Find where the given text appears and provide that cell's center as (x, y) coordinate. 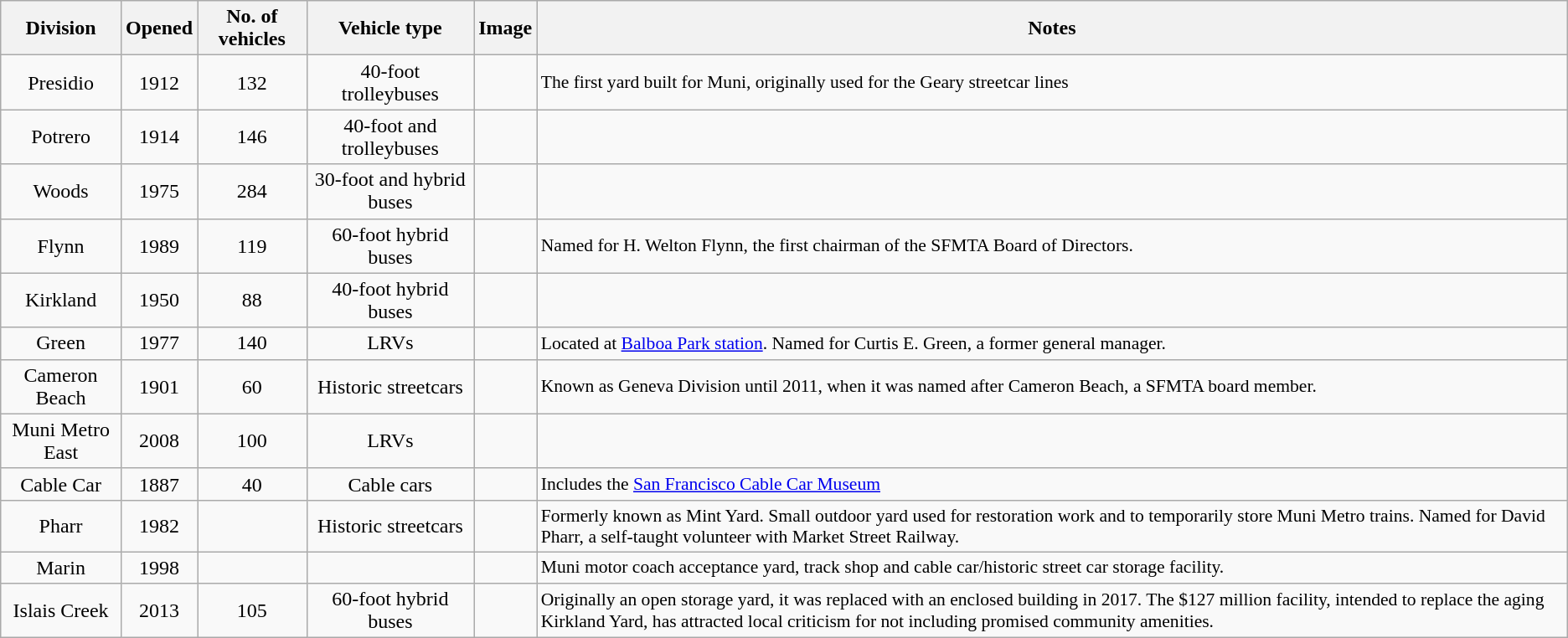
40-foot hybrid buses (390, 300)
Cameron Beach (61, 387)
Division (61, 28)
1914 (159, 137)
105 (253, 611)
40 (253, 484)
Muni Metro East (61, 440)
30-foot and hybrid buses (390, 191)
Muni motor coach acceptance yard, track shop and cable car/historic street car storage facility. (1052, 567)
1975 (159, 191)
284 (253, 191)
Vehicle type (390, 28)
1950 (159, 300)
Potrero (61, 137)
Woods (61, 191)
The first yard built for Muni, originally used for the Geary streetcar lines (1052, 82)
Image (506, 28)
40-foot and trolleybuses (390, 137)
1912 (159, 82)
1989 (159, 246)
Flynn (61, 246)
1901 (159, 387)
119 (253, 246)
Islais Creek (61, 611)
2008 (159, 440)
88 (253, 300)
1977 (159, 343)
132 (253, 82)
60 (253, 387)
140 (253, 343)
Named for H. Welton Flynn, the first chairman of the SFMTA Board of Directors. (1052, 246)
40-foot trolleybuses (390, 82)
Pharr (61, 526)
Opened (159, 28)
Located at Balboa Park station. Named for Curtis E. Green, a former general manager. (1052, 343)
1887 (159, 484)
Green (61, 343)
Cable Car (61, 484)
1982 (159, 526)
100 (253, 440)
Kirkland (61, 300)
Presidio (61, 82)
Cable cars (390, 484)
2013 (159, 611)
Known as Geneva Division until 2011, when it was named after Cameron Beach, a SFMTA board member. (1052, 387)
Includes the San Francisco Cable Car Museum (1052, 484)
Marin (61, 567)
1998 (159, 567)
No. of vehicles (253, 28)
146 (253, 137)
Notes (1052, 28)
